Pinpoint the cell where the given text exists, returning its (X, Y) midpoint coordinate. 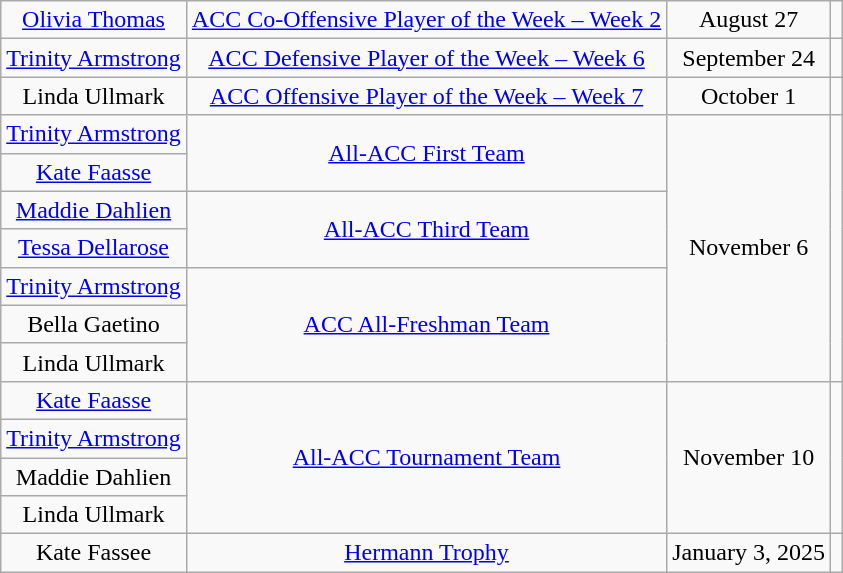
August 27 (749, 20)
ACC Offensive Player of the Week – Week 7 (426, 96)
ACC Co-Offensive Player of the Week – Week 2 (426, 20)
ACC All-Freshman Team (426, 324)
All-ACC First Team (426, 153)
November 10 (749, 457)
Kate Fassee (94, 553)
January 3, 2025 (749, 553)
Hermann Trophy (426, 553)
Olivia Thomas (94, 20)
All-ACC Third Team (426, 229)
All-ACC Tournament Team (426, 457)
October 1 (749, 96)
Tessa Dellarose (94, 248)
Bella Gaetino (94, 324)
ACC Defensive Player of the Week – Week 6 (426, 58)
November 6 (749, 248)
September 24 (749, 58)
